Search for the cell housing the specified text and yield its (x, y) center coordinate. 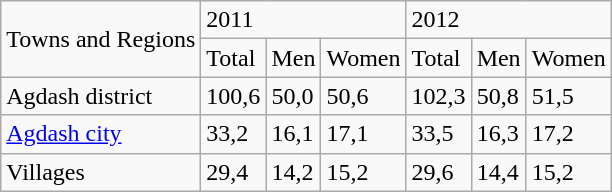
102,3 (438, 96)
2011 (304, 20)
29,6 (438, 172)
Agdash district (101, 96)
Agdash city (101, 134)
29,4 (234, 172)
Towns and Regions (101, 39)
33,5 (438, 134)
17,2 (568, 134)
100,6 (234, 96)
16,1 (294, 134)
14,2 (294, 172)
16,3 (498, 134)
Villages (101, 172)
50,0 (294, 96)
51,5 (568, 96)
14,4 (498, 172)
33,2 (234, 134)
17,1 (364, 134)
50,6 (364, 96)
50,8 (498, 96)
2012 (508, 20)
